Return [X, Y] of the center of cell containing provided text 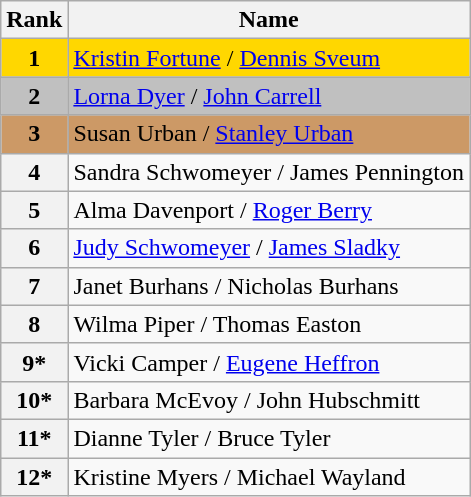
Judy Schwomeyer / James Sladky [269, 248]
9* [34, 362]
Vicki Camper / Eugene Heffron [269, 362]
1 [34, 58]
Kristine Myers / Michael Wayland [269, 477]
Alma Davenport / Roger Berry [269, 210]
Name [269, 20]
5 [34, 210]
Kristin Fortune / Dennis Sveum [269, 58]
7 [34, 286]
2 [34, 96]
3 [34, 134]
Wilma Piper / Thomas Easton [269, 324]
12* [34, 477]
Sandra Schwomeyer / James Pennington [269, 172]
Lorna Dyer / John Carrell [269, 96]
4 [34, 172]
11* [34, 438]
Janet Burhans / Nicholas Burhans [269, 286]
8 [34, 324]
Dianne Tyler / Bruce Tyler [269, 438]
10* [34, 400]
Rank [34, 20]
Barbara McEvoy / John Hubschmitt [269, 400]
Susan Urban / Stanley Urban [269, 134]
6 [34, 248]
